Capture the cell that displays the provided text and extract its (x, y) central coordinate. 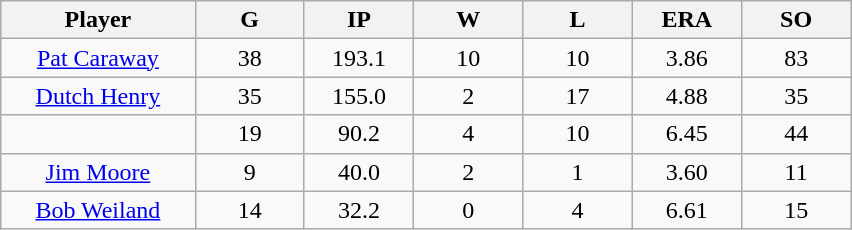
155.0 (358, 96)
6.61 (686, 210)
W (468, 20)
11 (796, 172)
19 (250, 134)
IP (358, 20)
15 (796, 210)
38 (250, 58)
ERA (686, 20)
40.0 (358, 172)
0 (468, 210)
17 (578, 96)
Jim Moore (98, 172)
G (250, 20)
6.45 (686, 134)
4.88 (686, 96)
3.86 (686, 58)
Dutch Henry (98, 96)
14 (250, 210)
Bob Weiland (98, 210)
Pat Caraway (98, 58)
SO (796, 20)
L (578, 20)
83 (796, 58)
3.60 (686, 172)
90.2 (358, 134)
193.1 (358, 58)
Player (98, 20)
9 (250, 172)
44 (796, 134)
1 (578, 172)
32.2 (358, 210)
